Detect which cell encompasses the target text, then output its [x, y] center coordinate. 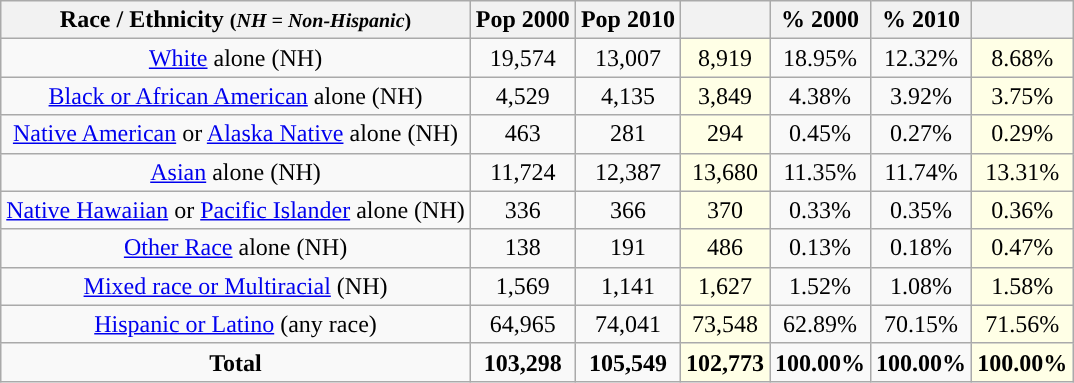
336 [522, 210]
366 [628, 210]
% 2010 [922, 20]
12.32% [922, 58]
13,680 [724, 172]
Pop 2010 [628, 20]
281 [628, 134]
1,141 [628, 286]
103,298 [522, 362]
11.74% [922, 172]
138 [522, 248]
62.89% [820, 324]
Other Race alone (NH) [236, 248]
Pop 2000 [522, 20]
0.29% [1022, 134]
Total [236, 362]
12,387 [628, 172]
Hispanic or Latino (any race) [236, 324]
0.13% [820, 248]
8,919 [724, 58]
White alone (NH) [236, 58]
0.18% [922, 248]
191 [628, 248]
370 [724, 210]
0.33% [820, 210]
13.31% [1022, 172]
3.92% [922, 96]
% 2000 [820, 20]
3,849 [724, 96]
294 [724, 134]
486 [724, 248]
Asian alone (NH) [236, 172]
Native American or Alaska Native alone (NH) [236, 134]
3.75% [1022, 96]
463 [522, 134]
74,041 [628, 324]
Mixed race or Multiracial (NH) [236, 286]
73,548 [724, 324]
1,569 [522, 286]
19,574 [522, 58]
0.45% [820, 134]
1.58% [1022, 286]
0.35% [922, 210]
0.47% [1022, 248]
1,627 [724, 286]
1.08% [922, 286]
4,135 [628, 96]
102,773 [724, 362]
13,007 [628, 58]
Black or African American alone (NH) [236, 96]
11.35% [820, 172]
4.38% [820, 96]
71.56% [1022, 324]
105,549 [628, 362]
18.95% [820, 58]
70.15% [922, 324]
11,724 [522, 172]
1.52% [820, 286]
8.68% [1022, 58]
4,529 [522, 96]
Native Hawaiian or Pacific Islander alone (NH) [236, 210]
0.36% [1022, 210]
0.27% [922, 134]
Race / Ethnicity (NH = Non-Hispanic) [236, 20]
64,965 [522, 324]
